Detect which cell encompasses the target text, then output its [x, y] center coordinate. 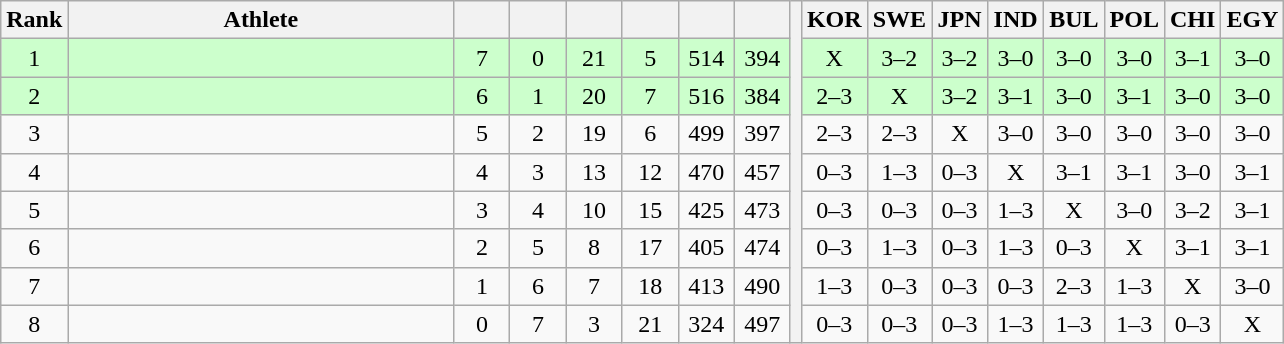
JPN [960, 20]
Athlete [261, 20]
499 [706, 134]
474 [762, 248]
POL [1134, 20]
384 [762, 96]
397 [762, 134]
CHI [1192, 20]
470 [706, 172]
SWE [899, 20]
KOR [834, 20]
473 [762, 210]
IND [1016, 20]
457 [762, 172]
394 [762, 58]
EGY [1252, 20]
15 [650, 210]
17 [650, 248]
20 [594, 96]
13 [594, 172]
516 [706, 96]
514 [706, 58]
10 [594, 210]
19 [594, 134]
324 [706, 324]
18 [650, 286]
405 [706, 248]
425 [706, 210]
413 [706, 286]
12 [650, 172]
Rank [34, 20]
490 [762, 286]
497 [762, 324]
BUL [1074, 20]
